Identify which cell holds the provided text, then report its (X, Y) central coordinate. 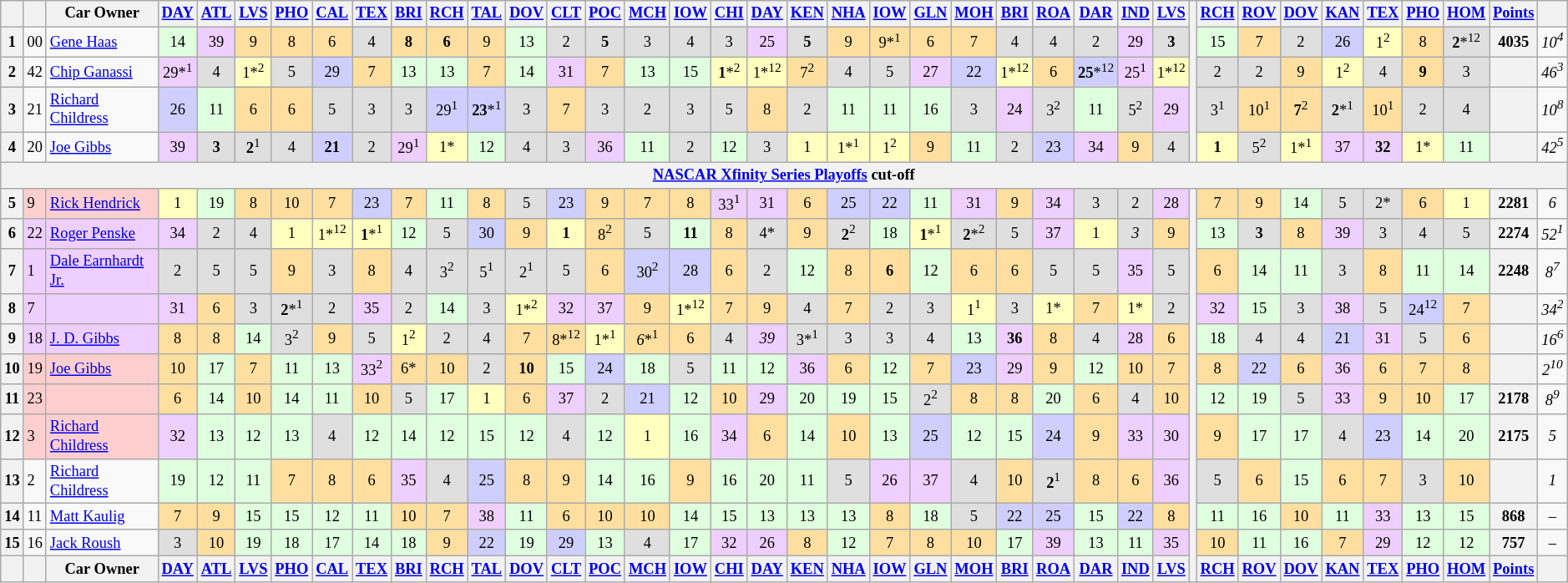
104 (1553, 42)
342 (1553, 309)
J. D. Gibbs (102, 339)
51 (486, 271)
Gene Haas (102, 42)
332 (372, 369)
521 (1553, 234)
Matt Kaulig (102, 516)
Dale Earnhardt Jr. (102, 271)
87 (1553, 271)
25*12 (1096, 72)
2175 (1514, 437)
27 (930, 72)
29*1 (177, 72)
2*12 (1466, 42)
9*1 (890, 42)
2248 (1514, 271)
82 (605, 234)
2*2 (974, 234)
89 (1553, 399)
868 (1514, 516)
108 (1553, 109)
2281 (1514, 204)
757 (1514, 543)
251 (1136, 72)
NASCAR Xfinity Series Playoffs cut-off (784, 175)
425 (1553, 147)
00 (35, 42)
3*1 (807, 339)
Roger Penske (102, 234)
Jack Roush (102, 543)
302 (647, 271)
2412 (1423, 309)
42 (35, 72)
2* (1383, 204)
4035 (1514, 42)
210 (1553, 369)
331 (729, 204)
463 (1553, 72)
Chip Ganassi (102, 72)
2178 (1514, 399)
8*12 (566, 339)
Rick Hendrick (102, 204)
166 (1553, 339)
2274 (1514, 234)
6*1 (647, 339)
6* (408, 369)
4* (766, 234)
23*1 (486, 109)
